Find where the given text appears and provide that cell's center as [x, y] coordinate. 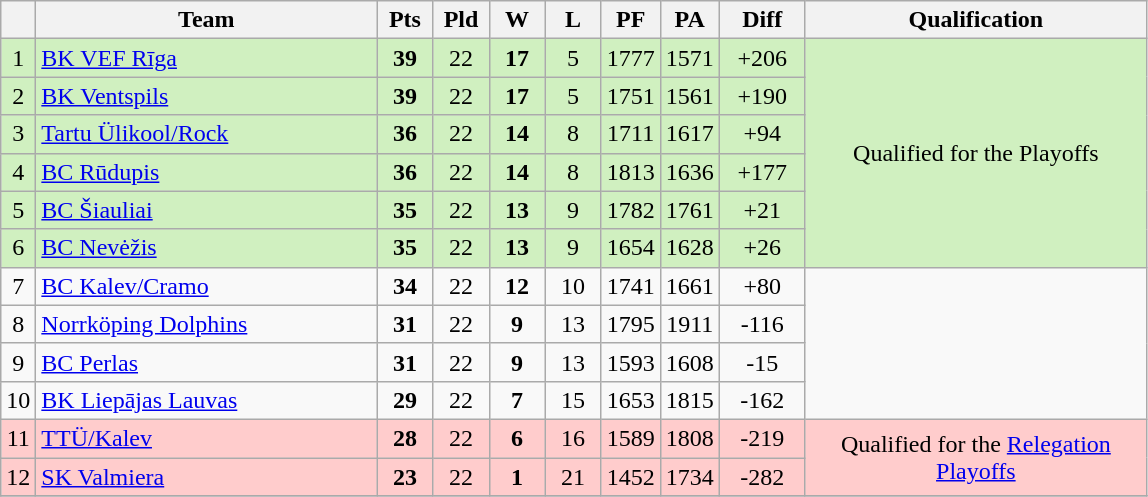
Pld [461, 20]
BC Šiauliai [206, 210]
1653 [630, 400]
3 [18, 134]
29 [405, 400]
1711 [630, 134]
1608 [690, 362]
Qualified for the Relegation Playoffs [976, 457]
TTÜ/Kalev [206, 438]
1813 [630, 172]
Team [206, 20]
1782 [630, 210]
L [573, 20]
1593 [630, 362]
1911 [690, 324]
PA [690, 20]
2 [18, 96]
-116 [762, 324]
1661 [690, 286]
16 [573, 438]
1654 [630, 248]
Pts [405, 20]
1452 [630, 477]
Qualification [976, 20]
28 [405, 438]
-282 [762, 477]
15 [573, 400]
1808 [690, 438]
W [517, 20]
1628 [690, 248]
21 [573, 477]
BC Rūdupis [206, 172]
1751 [630, 96]
+190 [762, 96]
BK VEF Rīga [206, 58]
-162 [762, 400]
1636 [690, 172]
BK Ventspils [206, 96]
1734 [690, 477]
+80 [762, 286]
1741 [630, 286]
34 [405, 286]
Diff [762, 20]
4 [18, 172]
1617 [690, 134]
+177 [762, 172]
Qualified for the Playoffs [976, 153]
BK Liepājas Lauvas [206, 400]
1761 [690, 210]
23 [405, 477]
-15 [762, 362]
11 [18, 438]
1571 [690, 58]
1815 [690, 400]
+94 [762, 134]
1589 [630, 438]
PF [630, 20]
1561 [690, 96]
Norrköping Dolphins [206, 324]
BC Nevėžis [206, 248]
+206 [762, 58]
SK Valmiera [206, 477]
BC Kalev/Cramo [206, 286]
BC Perlas [206, 362]
+26 [762, 248]
1777 [630, 58]
Tartu Ülikool/Rock [206, 134]
-219 [762, 438]
1795 [630, 324]
+21 [762, 210]
